Provide the [X, Y] coordinate of the cell's center where the given text is located.  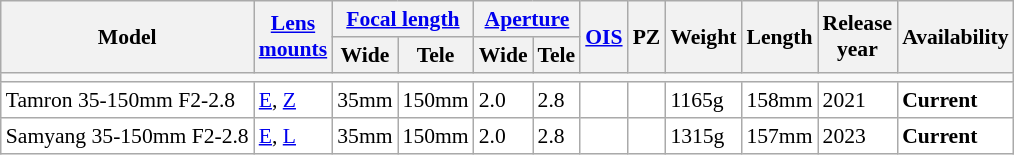
E, Z [294, 101]
Focal length [402, 19]
157mm [779, 136]
Model [128, 36]
Availability [955, 36]
OIS [604, 36]
2023 [858, 136]
Lensmounts [294, 36]
Releaseyear [858, 36]
Length [779, 36]
Samyang 35-150mm F2-2.8 [128, 136]
PZ [647, 36]
E, L [294, 136]
1315g [703, 136]
158mm [779, 101]
Aperture [528, 19]
2021 [858, 101]
1165g [703, 101]
Tamron 35-150mm F2-2.8 [128, 101]
Weight [703, 36]
